Provide the [x, y] coordinate of the cell's center where the given text is located.  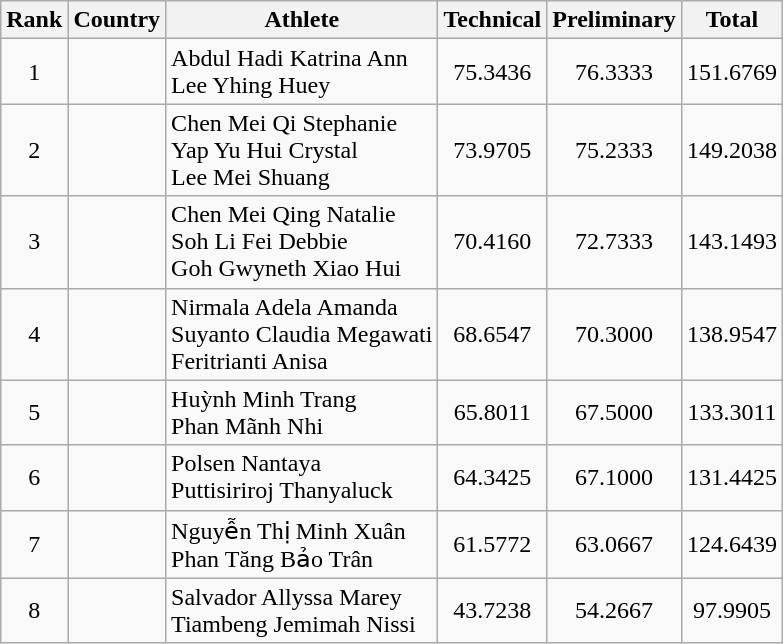
151.6769 [732, 72]
Nguyễn Thị Minh XuânPhan Tăng Bảo Trân [302, 544]
Abdul Hadi Katrina AnnLee Yhing Huey [302, 72]
131.4425 [732, 478]
Rank [34, 20]
Athlete [302, 20]
68.6547 [492, 334]
5 [34, 412]
Huỳnh Minh TrangPhan Mãnh Nhi [302, 412]
67.1000 [614, 478]
1 [34, 72]
Chen Mei Qi StephanieYap Yu Hui CrystalLee Mei Shuang [302, 150]
124.6439 [732, 544]
67.5000 [614, 412]
73.9705 [492, 150]
8 [34, 610]
72.7333 [614, 242]
65.8011 [492, 412]
54.2667 [614, 610]
61.5772 [492, 544]
Preliminary [614, 20]
7 [34, 544]
Polsen NantayaPuttisiriroj Thanyaluck [302, 478]
4 [34, 334]
138.9547 [732, 334]
Salvador Allyssa MareyTiambeng Jemimah Nissi [302, 610]
70.3000 [614, 334]
75.2333 [614, 150]
Country [117, 20]
43.7238 [492, 610]
Nirmala Adela AmandaSuyanto Claudia MegawatiFeritrianti Anisa [302, 334]
97.9905 [732, 610]
Technical [492, 20]
70.4160 [492, 242]
64.3425 [492, 478]
3 [34, 242]
133.3011 [732, 412]
76.3333 [614, 72]
2 [34, 150]
Chen Mei Qing NatalieSoh Li Fei DebbieGoh Gwyneth Xiao Hui [302, 242]
6 [34, 478]
63.0667 [614, 544]
75.3436 [492, 72]
143.1493 [732, 242]
Total [732, 20]
149.2038 [732, 150]
